Extract the [x, y] coordinate from the center of the cell holding the provided text.  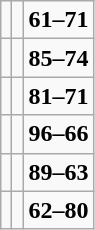
81–71 [58, 96]
62–80 [58, 210]
96–66 [58, 134]
85–74 [58, 58]
89–63 [58, 172]
61–71 [58, 20]
